Find where the given text appears and provide that cell's center as [X, Y] coordinate. 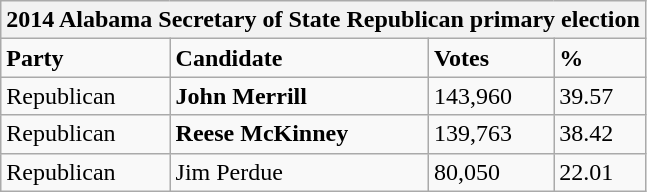
John Merrill [299, 96]
Party [86, 58]
38.42 [600, 134]
Votes [490, 58]
Candidate [299, 58]
% [600, 58]
Jim Perdue [299, 172]
80,050 [490, 172]
143,960 [490, 96]
139,763 [490, 134]
Reese McKinney [299, 134]
2014 Alabama Secretary of State Republican primary election [324, 20]
22.01 [600, 172]
39.57 [600, 96]
